Output the [x, y] coordinate of the center of the cell containing the given text.  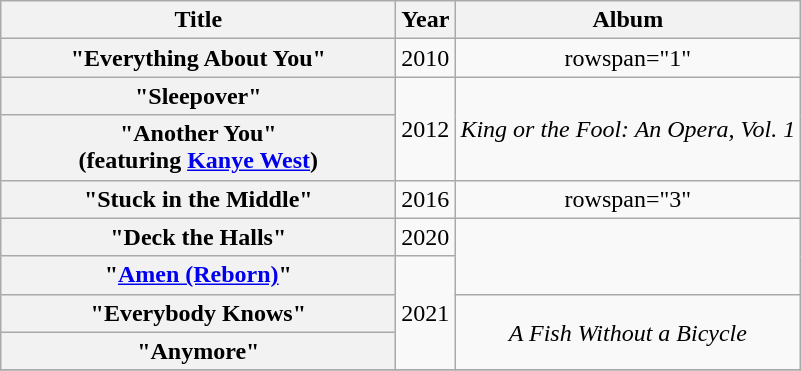
2012 [426, 128]
Year [426, 20]
Album [628, 20]
A Fish Without a Bicycle [628, 332]
"Anymore" [198, 351]
2020 [426, 237]
rowspan="3" [628, 199]
"Stuck in the Middle" [198, 199]
"Everything About You" [198, 58]
King or the Fool: An Opera, Vol. 1 [628, 128]
"Sleepover" [198, 96]
2021 [426, 313]
Title [198, 20]
"Another You"(featuring Kanye West) [198, 148]
2016 [426, 199]
"Amen (Reborn)" [198, 275]
rowspan="1" [628, 58]
2010 [426, 58]
"Deck the Halls" [198, 237]
"Everybody Knows" [198, 313]
